For the text-containing cell, return its midpoint in [X, Y] coordinate format. 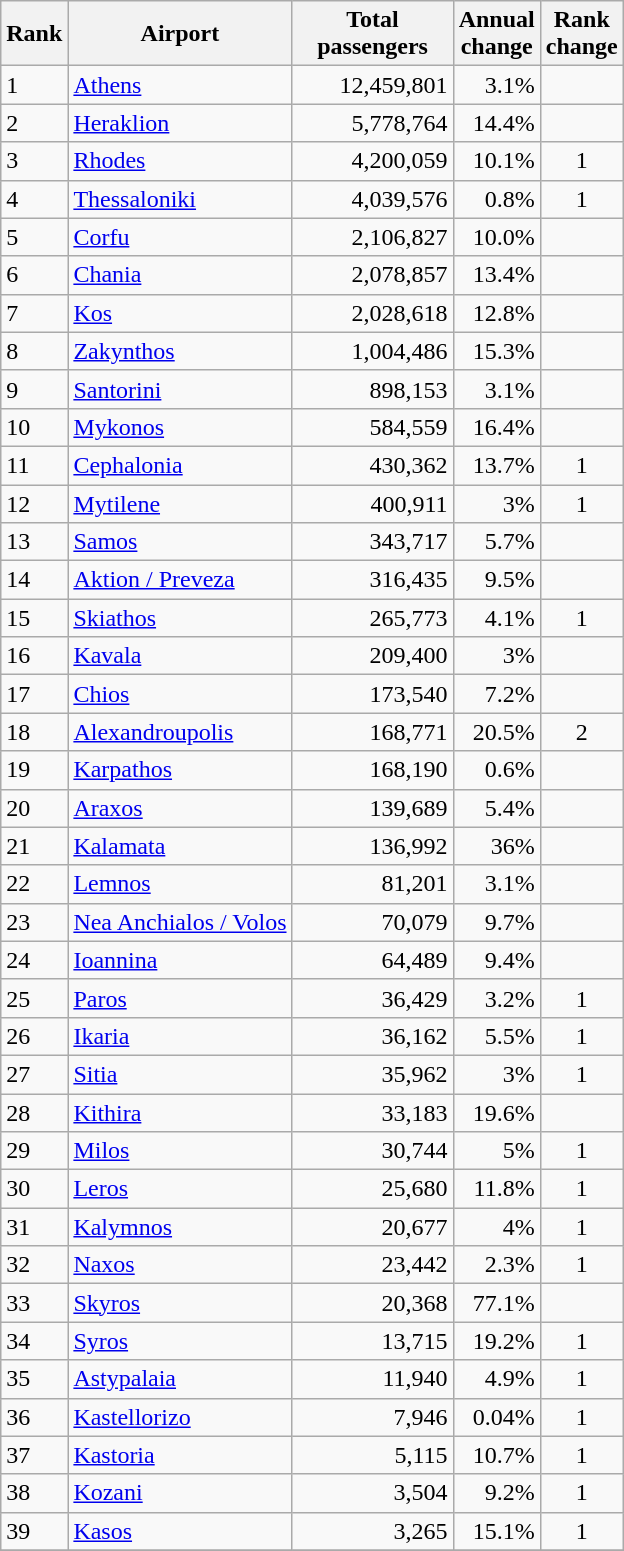
31 [34, 1227]
16.4% [496, 427]
4.9% [496, 1379]
Chios [180, 694]
7.2% [496, 694]
10.0% [496, 237]
25 [34, 998]
34 [34, 1341]
70,079 [372, 922]
28 [34, 1113]
3,504 [372, 1493]
9.2% [496, 1493]
21 [34, 846]
3,265 [372, 1531]
Kavala [180, 656]
Rhodes [180, 161]
Aktion / Preveza [180, 580]
16 [34, 656]
Ioannina [180, 960]
7,946 [372, 1417]
136,992 [372, 846]
3 [34, 161]
Astypalaia [180, 1379]
2,078,857 [372, 275]
10.1% [496, 161]
11,940 [372, 1379]
Nea Anchialos / Volos [180, 922]
20,677 [372, 1227]
265,773 [372, 618]
584,559 [372, 427]
173,540 [372, 694]
7 [34, 313]
11.8% [496, 1189]
13.7% [496, 465]
Cephalonia [180, 465]
Totalpassengers [372, 34]
26 [34, 1036]
17 [34, 694]
2,106,827 [372, 237]
168,771 [372, 732]
Kithira [180, 1113]
Mytilene [180, 503]
10 [34, 427]
4 [34, 199]
Chania [180, 275]
19.2% [496, 1341]
139,689 [372, 808]
Rank [34, 34]
32 [34, 1265]
5.7% [496, 542]
5.5% [496, 1036]
0.6% [496, 770]
37 [34, 1455]
Araxos [180, 808]
Alexandroupolis [180, 732]
Naxos [180, 1265]
12.8% [496, 313]
Kastoria [180, 1455]
9.5% [496, 580]
10.7% [496, 1455]
18 [34, 732]
12,459,801 [372, 85]
81,201 [372, 884]
5,115 [372, 1455]
29 [34, 1151]
14.4% [496, 123]
15.1% [496, 1531]
Sitia [180, 1074]
15 [34, 618]
6 [34, 275]
36% [496, 846]
Karpathos [180, 770]
Kozani [180, 1493]
3.2% [496, 998]
27 [34, 1074]
19 [34, 770]
Kos [180, 313]
Kalymnos [180, 1227]
19.6% [496, 1113]
Leros [180, 1189]
25,680 [372, 1189]
13 [34, 542]
898,153 [372, 389]
9.7% [496, 922]
13.4% [496, 275]
Corfu [180, 237]
Zakynthos [180, 351]
316,435 [372, 580]
20 [34, 808]
Santorini [180, 389]
5 [34, 237]
Skyros [180, 1303]
9.4% [496, 960]
39 [34, 1531]
20,368 [372, 1303]
4.1% [496, 618]
20.5% [496, 732]
Kasos [180, 1531]
23 [34, 922]
36,429 [372, 998]
4,039,576 [372, 199]
Airport [180, 34]
14 [34, 580]
36 [34, 1417]
2.3% [496, 1265]
Skiathos [180, 618]
22 [34, 884]
Kastellorizo [180, 1417]
64,489 [372, 960]
35,962 [372, 1074]
Syros [180, 1341]
Thessaloniki [180, 199]
12 [34, 503]
Athens [180, 85]
5% [496, 1151]
77.1% [496, 1303]
400,911 [372, 503]
0.04% [496, 1417]
Lemnos [180, 884]
33,183 [372, 1113]
1,004,486 [372, 351]
35 [34, 1379]
430,362 [372, 465]
4,200,059 [372, 161]
24 [34, 960]
5.4% [496, 808]
Ikaria [180, 1036]
Samos [180, 542]
15.3% [496, 351]
5,778,764 [372, 123]
343,717 [372, 542]
Mykonos [180, 427]
Heraklion [180, 123]
23,442 [372, 1265]
168,190 [372, 770]
Kalamata [180, 846]
30,744 [372, 1151]
9 [34, 389]
Rankchange [582, 34]
36,162 [372, 1036]
4% [496, 1227]
8 [34, 351]
0.8% [496, 199]
2,028,618 [372, 313]
38 [34, 1493]
209,400 [372, 656]
13,715 [372, 1341]
30 [34, 1189]
11 [34, 465]
Annualchange [496, 34]
Milos [180, 1151]
Paros [180, 998]
33 [34, 1303]
